Pinpoint the cell where the given text exists, returning its [X, Y] midpoint coordinate. 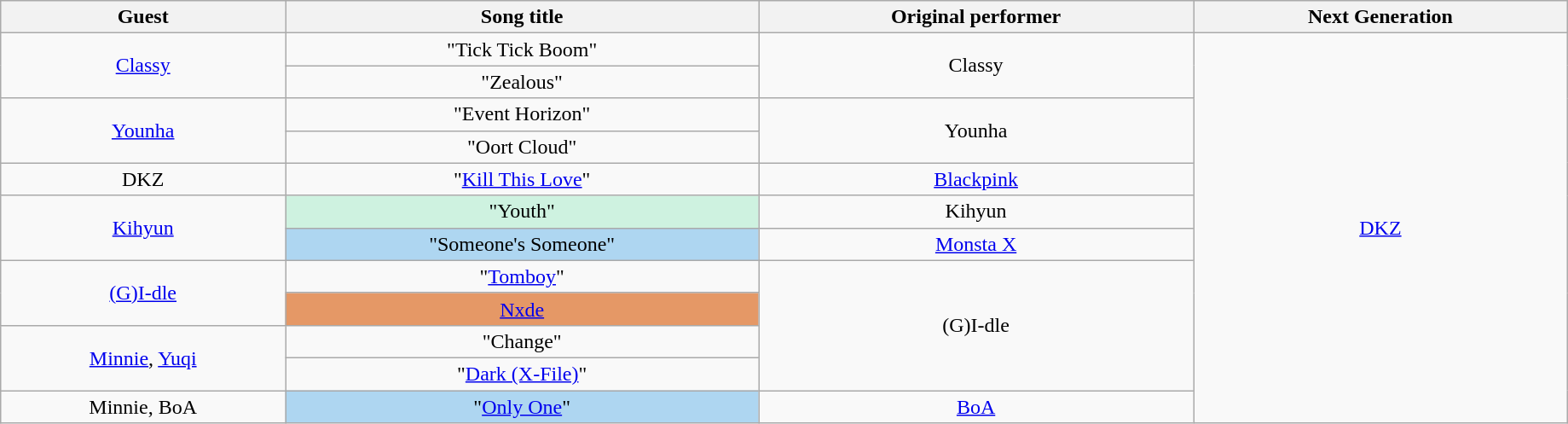
"Oort Cloud" [522, 147]
Nxde [522, 309]
Minnie, Yuqi [143, 357]
Song title [522, 17]
"Youth" [522, 212]
"Tomboy" [522, 276]
"Tick Tick Boom" [522, 49]
Monsta X [976, 244]
Original performer [976, 17]
Guest [143, 17]
BoA [976, 407]
"Zealous" [522, 82]
"Kill This Love" [522, 179]
"Change" [522, 341]
"Event Horizon" [522, 114]
Minnie, BoA [143, 407]
"Dark (X-File)" [522, 374]
Next Generation [1381, 17]
"Only One" [522, 407]
Blackpink [976, 179]
"Someone's Someone" [522, 244]
